Provide the [x, y] coordinate of the cell's center where the given text is located.  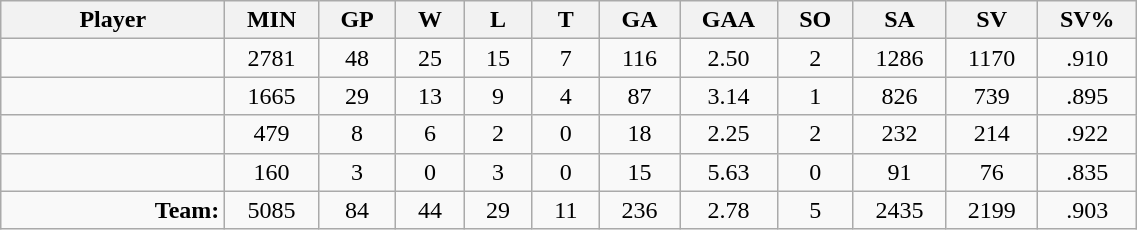
116 [639, 58]
236 [639, 210]
6 [430, 134]
8 [357, 134]
13 [430, 96]
479 [272, 134]
T [566, 20]
84 [357, 210]
7 [566, 58]
1286 [899, 58]
11 [566, 210]
48 [357, 58]
SV [992, 20]
2435 [899, 210]
MIN [272, 20]
1170 [992, 58]
.895 [1088, 96]
SV% [1088, 20]
3.14 [729, 96]
Player [113, 20]
GAA [729, 20]
214 [992, 134]
.910 [1088, 58]
160 [272, 172]
L [498, 20]
2.25 [729, 134]
18 [639, 134]
76 [992, 172]
2.50 [729, 58]
SA [899, 20]
4 [566, 96]
5 [815, 210]
25 [430, 58]
87 [639, 96]
1665 [272, 96]
GA [639, 20]
.835 [1088, 172]
739 [992, 96]
5085 [272, 210]
SO [815, 20]
Team: [113, 210]
91 [899, 172]
W [430, 20]
.922 [1088, 134]
2781 [272, 58]
2.78 [729, 210]
826 [899, 96]
9 [498, 96]
2199 [992, 210]
.903 [1088, 210]
GP [357, 20]
1 [815, 96]
5.63 [729, 172]
44 [430, 210]
232 [899, 134]
